Find where the given text appears and provide that cell's center as [x, y] coordinate. 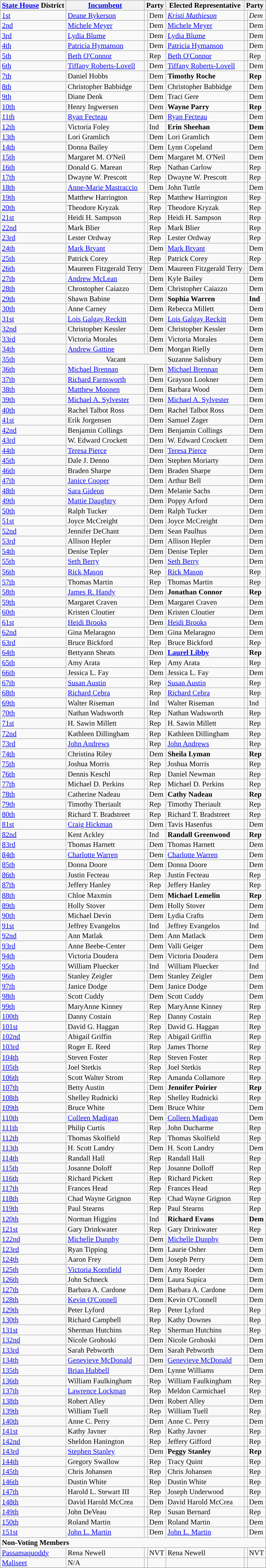
26th [33, 268]
Vacant [116, 359]
10th [33, 107]
123rd [33, 1249]
Susan Bernard [205, 1512]
Shawn Babine [105, 299]
73rd [33, 744]
Rebecca Millett [205, 309]
Chloe Maxmin [105, 895]
66th [33, 673]
58th [33, 592]
Craig Hickman [105, 824]
105th [33, 1067]
107th [33, 1087]
Melanie Sachs [205, 491]
Michael Lemelin [205, 895]
131st [33, 1330]
33rd [33, 339]
77th [33, 784]
18th [33, 188]
N/A [105, 1563]
Daniel Newman [205, 774]
Peggy Stanley [205, 1451]
Mattie Daughtry [105, 501]
59th [33, 602]
60th [33, 612]
Anne-Marie Mastraccio [105, 188]
30th [33, 309]
34th [33, 349]
Richard Farnsworth [105, 380]
141st [33, 1431]
Joseph Underwood [205, 1492]
39th [33, 400]
125th [33, 1269]
45th [33, 461]
Erik Jorgensen [105, 420]
13th [33, 137]
Traci Gere [205, 96]
Lynn Copeland [205, 147]
Philip Curtis [105, 1128]
Sheila Lyman [205, 754]
111th [33, 1128]
54th [33, 551]
Lawrence Lockman [105, 1391]
Elected Representative [205, 5]
57th [33, 582]
Christopher Caiazzo [205, 289]
35th [33, 359]
112th [33, 1138]
James Thorne [205, 1047]
Laurie Osher [205, 1249]
Christina Riley [105, 754]
Henry Ingwersen [105, 107]
94th [33, 956]
88th [33, 895]
Grayson Lookner [205, 380]
Samuel Zager [205, 420]
124th [33, 1259]
Erin Sheehan [205, 127]
65th [33, 663]
37th [33, 380]
Norman Higgins [105, 1219]
Nathan Carlow [205, 167]
102nd [33, 1037]
Brian Hubbell [105, 1371]
14th [33, 147]
83rd [33, 845]
Donna Bailey [105, 147]
Suzanne Salisbury [205, 359]
90th [33, 915]
Jonathan Connor [205, 592]
Cathy Nadeau [205, 794]
92nd [33, 936]
Diane Denk [105, 96]
Arthur Bell [205, 481]
23rd [33, 238]
Randall Greenwood [205, 835]
121st [33, 1229]
120th [33, 1219]
Ann Matlak [105, 936]
11th [33, 117]
118th [33, 1199]
Victoria Foley [105, 127]
Passamaquoddy [33, 1553]
Richard Campbell [105, 1320]
Daniel Hobbs [105, 76]
49th [33, 501]
Kathy Downes [205, 1320]
Ryan Tipping [105, 1249]
62nd [33, 632]
55th [33, 562]
97th [33, 986]
Andrew Gattine [105, 349]
82nd [33, 835]
100th [33, 1017]
Ann Matlack [205, 936]
151st [33, 1532]
Betty Austin [105, 1087]
110th [33, 1118]
85th [33, 865]
5th [33, 56]
Anne Carney [105, 309]
96th [33, 976]
Aaron Frey [105, 1259]
Bettyann Sheats [105, 653]
15th [33, 157]
Meldon Carmichael [205, 1391]
Scott Walter Strom [105, 1077]
9th [33, 96]
38th [33, 390]
25th [33, 258]
Sara Gideon [105, 491]
2nd [33, 26]
Timothy Roche [205, 76]
Donald G. Marean [105, 167]
122nd [33, 1239]
78th [33, 794]
126th [33, 1280]
109th [33, 1108]
48th [33, 491]
148th [33, 1502]
145th [33, 1472]
146th [33, 1482]
Richard Evans [205, 1219]
16th [33, 167]
Roger E. Reed [105, 1047]
Maliseet [33, 1563]
52nd [33, 531]
24th [33, 248]
99th [33, 1007]
20th [33, 208]
Kyle Bailey [205, 278]
53rd [33, 541]
Non-Voting Members [133, 1542]
40th [33, 410]
Tavis Hasenfus [205, 824]
7th [33, 76]
95th [33, 966]
56th [33, 572]
19th [33, 197]
46th [33, 470]
101st [33, 1027]
Barbara Wood [205, 390]
71st [33, 723]
50th [33, 511]
Lydia Crafts [205, 915]
Andrew McLean [105, 278]
147th [33, 1492]
103rd [33, 1047]
136th [33, 1381]
135th [33, 1371]
119th [33, 1209]
Laura Supica [205, 1280]
36th [33, 369]
Wayne Parry [205, 107]
John Schneck [105, 1280]
Dennis Keschl [105, 774]
98th [33, 996]
41st [33, 420]
Joseph Perry [205, 1259]
72nd [33, 734]
43rd [33, 440]
79th [33, 804]
Sheldon Hanington [105, 1441]
17th [33, 177]
114th [33, 1158]
132nd [33, 1340]
129th [33, 1310]
144th [33, 1461]
67th [33, 683]
22nd [33, 228]
John Tuttle [205, 188]
Harold L. Stewart III [105, 1492]
Sean Paulhus [205, 531]
Josanne Dolloff [205, 1168]
75th [33, 764]
Stephen Stanley [105, 1451]
117th [33, 1188]
James R. Handy [105, 592]
138th [33, 1401]
Sophia Warren [205, 299]
42nd [33, 430]
29th [33, 299]
Laurel Libby [205, 653]
44th [33, 450]
Catherine Nadeau [105, 794]
115th [33, 1168]
104th [33, 1057]
130th [33, 1320]
74th [33, 754]
Valli Geiger [205, 946]
21st [33, 218]
134th [33, 1360]
64th [33, 653]
76th [33, 774]
80th [33, 814]
137th [33, 1391]
27th [33, 278]
Amy Roeder [205, 1269]
143rd [33, 1451]
31st [33, 319]
Jennifer Poirier [205, 1087]
91st [33, 926]
Poppy Arford [205, 501]
Morgan Rielly [205, 349]
Deane Rykerson [105, 16]
128th [33, 1300]
28th [33, 289]
133rd [33, 1350]
6th [33, 66]
61st [33, 622]
51st [33, 521]
Michael Devin [105, 915]
Chrostopher Caiazzo [105, 289]
142nd [33, 1441]
140th [33, 1421]
Josanne Doloff [105, 1168]
John DeVeau [105, 1512]
113th [33, 1148]
Lynne Williams [205, 1371]
139th [33, 1411]
86th [33, 875]
4th [33, 46]
Janice Cooper [105, 481]
John Ducharme [205, 1128]
84th [33, 855]
State House District [33, 5]
127th [33, 1290]
63rd [33, 642]
47th [33, 481]
Anne Beebe-Center [105, 946]
68th [33, 693]
87th [33, 885]
Amanda Collamore [205, 1077]
Incumbent [105, 5]
Stephen Moriarty [205, 461]
32nd [33, 329]
89th [33, 905]
1st [33, 16]
81st [33, 824]
Gregory Swallow [105, 1461]
Kristi Mathieson [205, 16]
Dale J. Denno [105, 461]
108th [33, 1098]
149th [33, 1512]
106th [33, 1077]
Tracy Quint [205, 1461]
69th [33, 703]
Matthew Moonen [105, 390]
Kent Ackley [105, 835]
150th [33, 1522]
12th [33, 127]
Victoria Kornfield [105, 1269]
8th [33, 86]
116th [33, 1178]
93rd [33, 946]
3rd [33, 36]
Jennifer DeChant [105, 531]
Jeffery Gifford [205, 1441]
70th [33, 713]
